Capture the cell that displays the provided text and extract its [X, Y] central coordinate. 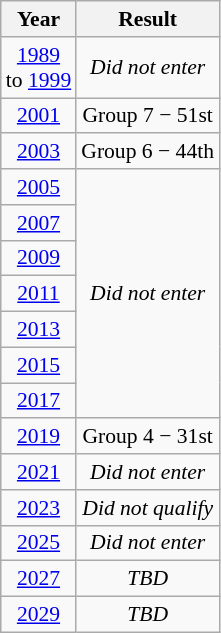
2019 [38, 437]
Year [38, 19]
1989to 1999 [38, 68]
2021 [38, 472]
Group 4 − 31st [148, 437]
2011 [38, 294]
2025 [38, 543]
2027 [38, 579]
2009 [38, 258]
2003 [38, 152]
2013 [38, 330]
2001 [38, 116]
2029 [38, 615]
Result [148, 19]
2023 [38, 508]
2005 [38, 187]
Did not qualify [148, 508]
Group 7 − 51st [148, 116]
2015 [38, 365]
Group 6 − 44th [148, 152]
2007 [38, 223]
2017 [38, 401]
